Provide the [X, Y] coordinate of the cell's center where the given text is located.  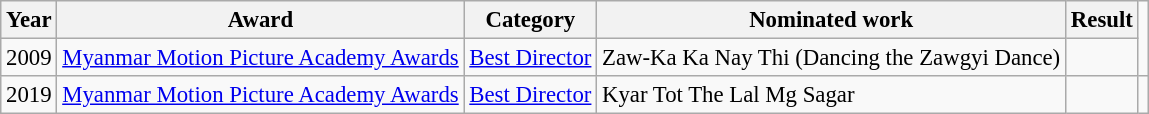
Award [260, 20]
Result [1102, 20]
Kyar Tot The Lal Mg Sagar [832, 95]
2019 [29, 95]
Year [29, 20]
Nominated work [832, 20]
2009 [29, 58]
Zaw-Ka Ka Nay Thi (Dancing the Zawgyi Dance) [832, 58]
Category [530, 20]
